Pinpoint the cell where the given text exists, returning its [X, Y] midpoint coordinate. 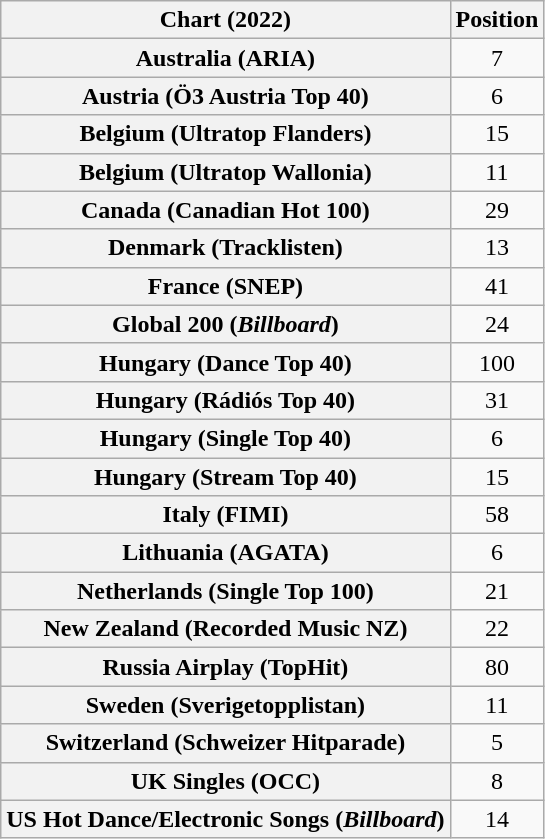
Canada (Canadian Hot 100) [226, 210]
Global 200 (Billboard) [226, 324]
29 [497, 210]
58 [497, 515]
14 [497, 819]
New Zealand (Recorded Music NZ) [226, 629]
Russia Airplay (TopHit) [226, 667]
13 [497, 248]
80 [497, 667]
Austria (Ö3 Austria Top 40) [226, 96]
Position [497, 20]
Hungary (Dance Top 40) [226, 362]
Netherlands (Single Top 100) [226, 591]
Lithuania (AGATA) [226, 553]
41 [497, 286]
24 [497, 324]
UK Singles (OCC) [226, 781]
5 [497, 743]
Italy (FIMI) [226, 515]
7 [497, 58]
Hungary (Rádiós Top 40) [226, 400]
21 [497, 591]
Australia (ARIA) [226, 58]
US Hot Dance/Electronic Songs (Billboard) [226, 819]
Belgium (Ultratop Flanders) [226, 134]
Sweden (Sverigetopplistan) [226, 705]
Hungary (Single Top 40) [226, 438]
France (SNEP) [226, 286]
Hungary (Stream Top 40) [226, 477]
Belgium (Ultratop Wallonia) [226, 172]
31 [497, 400]
22 [497, 629]
8 [497, 781]
Switzerland (Schweizer Hitparade) [226, 743]
Chart (2022) [226, 20]
100 [497, 362]
Denmark (Tracklisten) [226, 248]
